Scan for the cell matching the given text and deliver its (X, Y) coordinate at center. 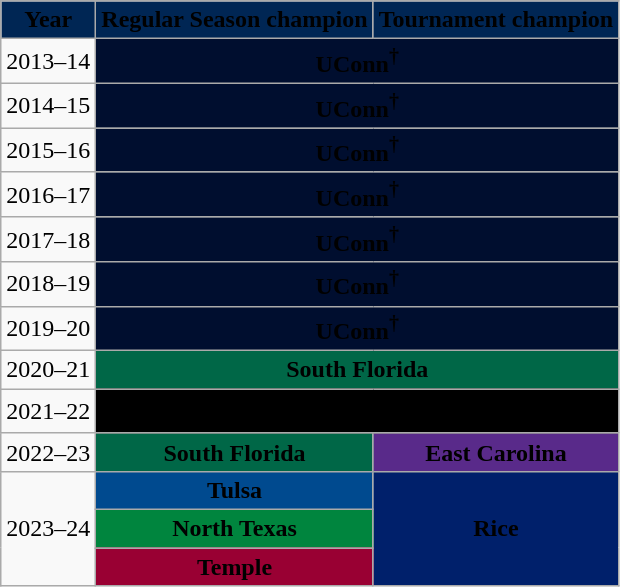
2023–24 (48, 528)
2018–19 (48, 284)
Tournament champion (496, 20)
2015–16 (48, 150)
East Carolina (496, 452)
2022–23 (48, 452)
UCF† (358, 412)
2021–22 (48, 412)
Rice (496, 528)
2017–18 (48, 240)
2019–20 (48, 328)
Year (48, 20)
North Texas (234, 528)
2014–15 (48, 106)
Regular Season champion (234, 20)
2013–14 (48, 62)
Tulsa (234, 490)
2016–17 (48, 194)
Temple (234, 567)
2020–21 (48, 370)
